Output the [x, y] coordinate of the center of the cell containing the given text.  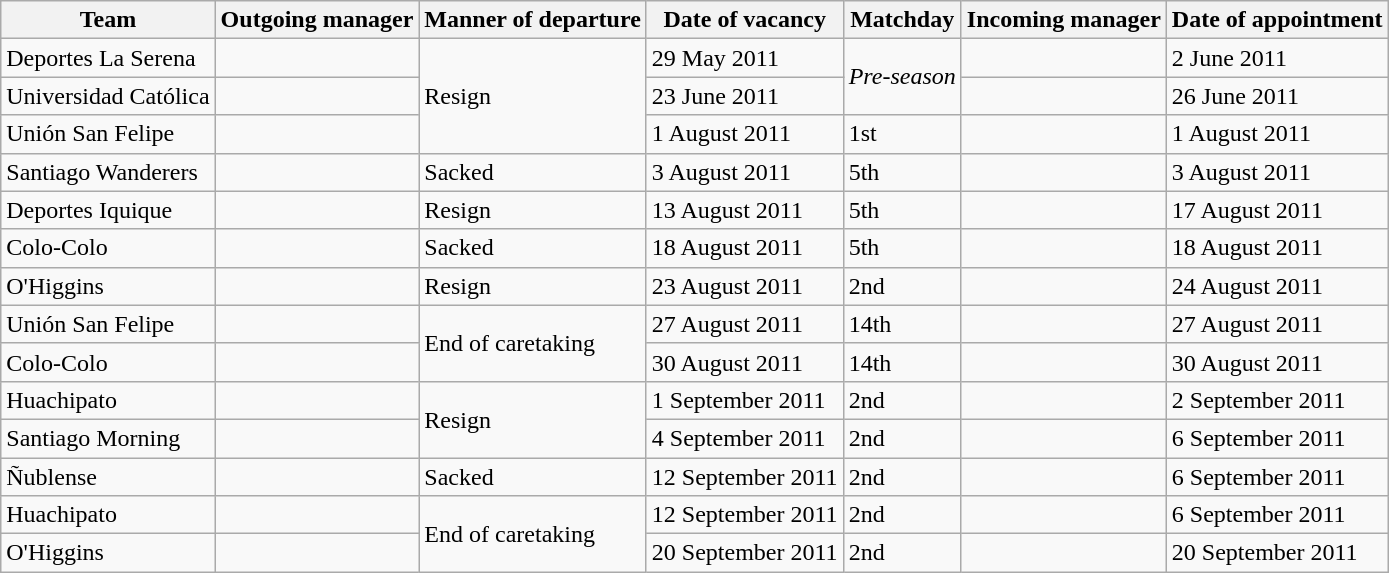
1 September 2011 [744, 400]
13 August 2011 [744, 210]
24 August 2011 [1277, 286]
23 August 2011 [744, 286]
Deportes La Serena [108, 58]
Date of vacancy [744, 20]
17 August 2011 [1277, 210]
Pre-season [902, 77]
Manner of departure [532, 20]
Matchday [902, 20]
Date of appointment [1277, 20]
Santiago Wanderers [108, 172]
Ñublense [108, 477]
Santiago Morning [108, 438]
1st [902, 134]
2 June 2011 [1277, 58]
29 May 2011 [744, 58]
Team [108, 20]
26 June 2011 [1277, 96]
Outgoing manager [317, 20]
23 June 2011 [744, 96]
Deportes Iquique [108, 210]
Universidad Católica [108, 96]
Incoming manager [1064, 20]
2 September 2011 [1277, 400]
4 September 2011 [744, 438]
